Return (x, y) of the center of cell containing provided text 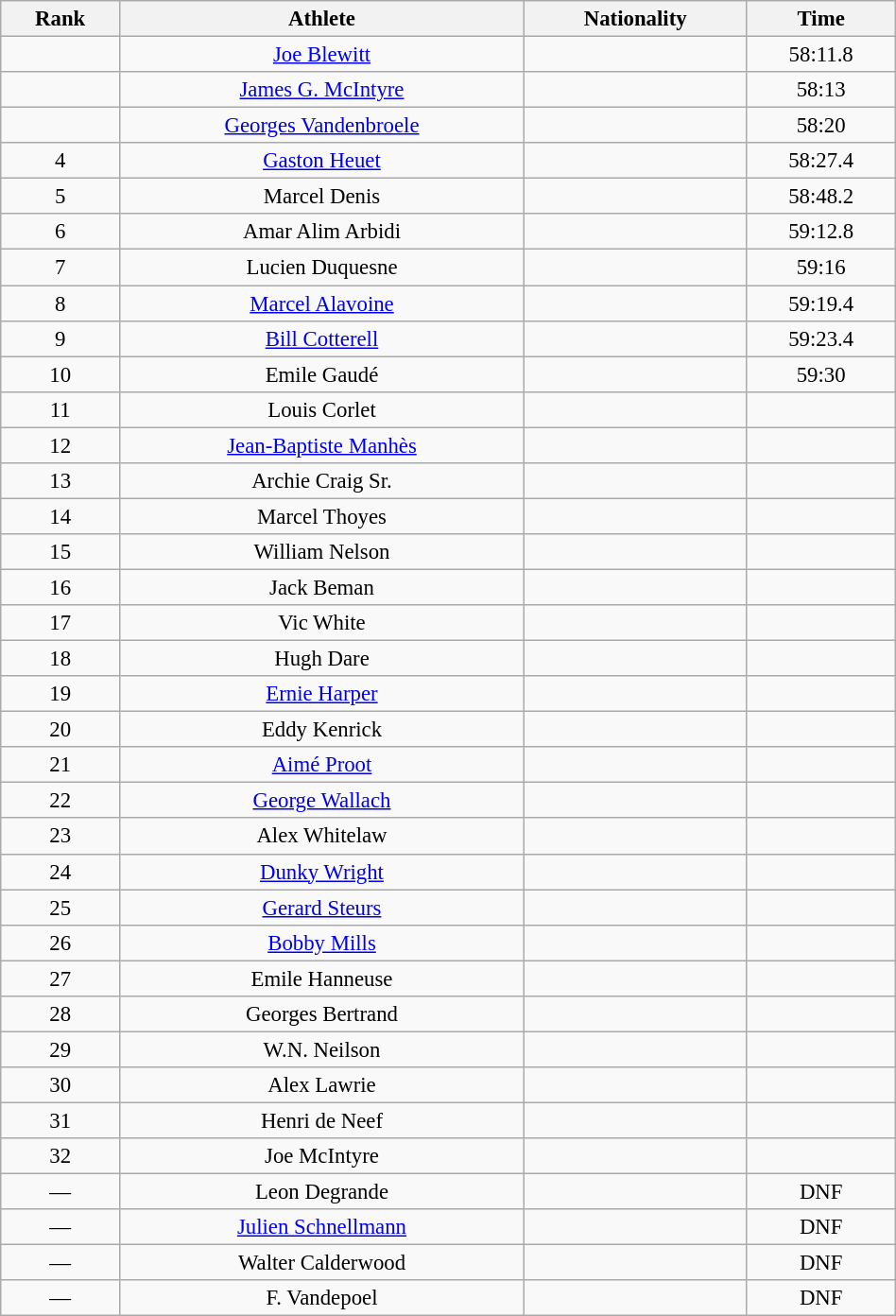
Lucien Duquesne (322, 268)
18 (60, 659)
Alex Lawrie (322, 1085)
17 (60, 623)
Time (820, 19)
27 (60, 978)
Aimé Proot (322, 765)
32 (60, 1156)
Georges Bertrand (322, 1014)
Emile Hanneuse (322, 978)
Archie Craig Sr. (322, 481)
Emile Gaudé (322, 374)
Marcel Alavoine (322, 303)
9 (60, 338)
12 (60, 445)
20 (60, 730)
21 (60, 765)
24 (60, 872)
Rank (60, 19)
Dunky Wright (322, 872)
Joe McIntyre (322, 1156)
6 (60, 232)
Henri de Neef (322, 1120)
58:20 (820, 126)
Walter Calderwood (322, 1263)
28 (60, 1014)
16 (60, 587)
Leon Degrande (322, 1192)
William Nelson (322, 552)
25 (60, 908)
Ernie Harper (322, 694)
58:11.8 (820, 55)
W.N. Neilson (322, 1049)
58:13 (820, 90)
Amar Alim Arbidi (322, 232)
Bill Cotterell (322, 338)
58:27.4 (820, 161)
Gerard Steurs (322, 908)
Marcel Denis (322, 197)
13 (60, 481)
Gaston Heuet (322, 161)
7 (60, 268)
59:30 (820, 374)
59:23.4 (820, 338)
Jean-Baptiste Manhès (322, 445)
14 (60, 516)
31 (60, 1120)
22 (60, 801)
5 (60, 197)
59:19.4 (820, 303)
10 (60, 374)
Marcel Thoyes (322, 516)
Julien Schnellmann (322, 1227)
Bobby Mills (322, 943)
Jack Beman (322, 587)
19 (60, 694)
29 (60, 1049)
58:48.2 (820, 197)
26 (60, 943)
F. Vandepoel (322, 1298)
Joe Blewitt (322, 55)
8 (60, 303)
Louis Corlet (322, 409)
23 (60, 837)
James G. McIntyre (322, 90)
Alex Whitelaw (322, 837)
59:12.8 (820, 232)
Vic White (322, 623)
15 (60, 552)
11 (60, 409)
Eddy Kenrick (322, 730)
Nationality (635, 19)
Georges Vandenbroele (322, 126)
59:16 (820, 268)
Athlete (322, 19)
Hugh Dare (322, 659)
4 (60, 161)
George Wallach (322, 801)
30 (60, 1085)
